Detect which cell encompasses the target text, then output its [x, y] center coordinate. 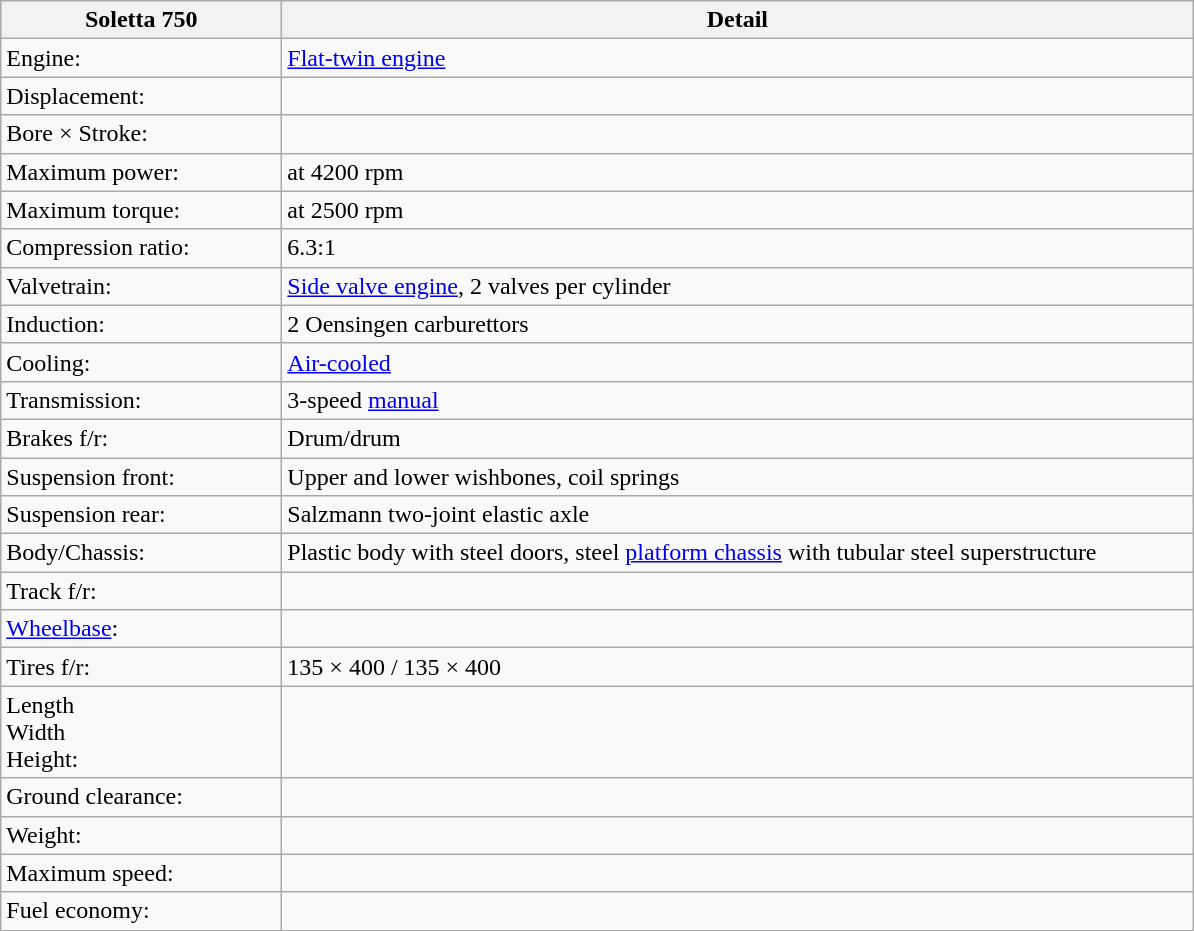
Body/Chassis: [142, 553]
Salzmann two-joint elastic axle [738, 515]
Maximum speed: [142, 873]
Detail [738, 20]
Upper and lower wishbones, coil springs [738, 477]
Track f/r: [142, 591]
LengthWidthHeight: [142, 732]
Bore × Stroke: [142, 134]
Side valve engine, 2 valves per cylinder [738, 286]
Brakes f/r: [142, 438]
Cooling: [142, 362]
Weight: [142, 835]
Compression ratio: [142, 248]
2 Oensingen carburettors [738, 324]
Transmission: [142, 400]
Maximum power: [142, 172]
Soletta 750 [142, 20]
3-speed manual [738, 400]
Maximum torque: [142, 210]
at 4200 rpm [738, 172]
Suspension rear: [142, 515]
Fuel economy: [142, 911]
Ground clearance: [142, 797]
Air-cooled [738, 362]
135 × 400 / 135 × 400 [738, 667]
Suspension front: [142, 477]
Wheelbase: [142, 629]
Plastic body with steel doors, steel platform chassis with tubular steel superstructure [738, 553]
Drum/drum [738, 438]
Valvetrain: [142, 286]
Induction: [142, 324]
Displacement: [142, 96]
6.3:1 [738, 248]
at 2500 rpm [738, 210]
Engine: [142, 58]
Flat-twin engine [738, 58]
Tires f/r: [142, 667]
